Output the (X, Y) coordinate of the center of the cell containing the given text.  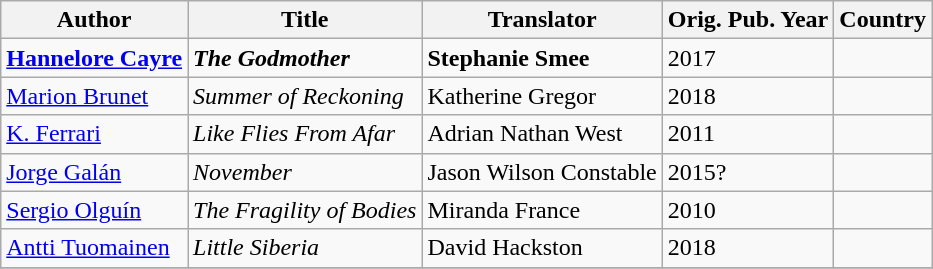
Author (94, 20)
The Godmother (305, 58)
David Hackston (542, 248)
Little Siberia (305, 248)
Jorge Galán (94, 172)
Title (305, 20)
November (305, 172)
Stephanie Smee (542, 58)
Summer of Reckoning (305, 96)
2010 (748, 210)
Country (883, 20)
K. Ferrari (94, 134)
Miranda France (542, 210)
Sergio Olguín (94, 210)
Adrian Nathan West (542, 134)
The Fragility of Bodies (305, 210)
Antti Tuomainen (94, 248)
2015? (748, 172)
Katherine Gregor (542, 96)
2011 (748, 134)
Marion Brunet (94, 96)
Hannelore Cayre (94, 58)
Orig. Pub. Year (748, 20)
Like Flies From Afar (305, 134)
Translator (542, 20)
Jason Wilson Constable (542, 172)
2017 (748, 58)
